Find where the given text appears and provide that cell's center as [x, y] coordinate. 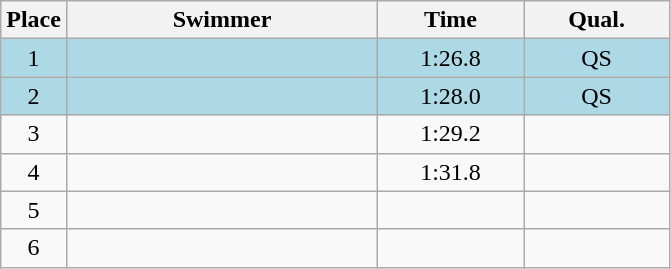
1:28.0 [451, 96]
2 [34, 96]
5 [34, 210]
Time [451, 20]
6 [34, 248]
1:29.2 [451, 134]
3 [34, 134]
4 [34, 172]
Swimmer [222, 20]
1 [34, 58]
Place [34, 20]
1:31.8 [451, 172]
Qual. [597, 20]
1:26.8 [451, 58]
